Provide the (x, y) coordinate of the cell's center where the given text is located.  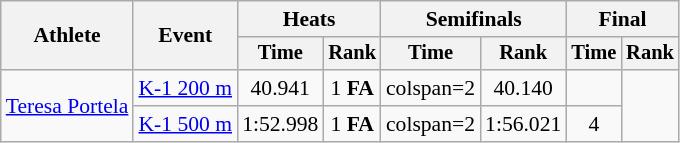
Final (622, 19)
40.941 (280, 88)
Heats (309, 19)
1:52.998 (280, 124)
Teresa Portela (68, 106)
Semifinals (474, 19)
Athlete (68, 36)
1:56.021 (523, 124)
K-1 200 m (185, 88)
K-1 500 m (185, 124)
4 (594, 124)
40.140 (523, 88)
Event (185, 36)
